Scan for the cell matching the given text and deliver its (x, y) coordinate at center. 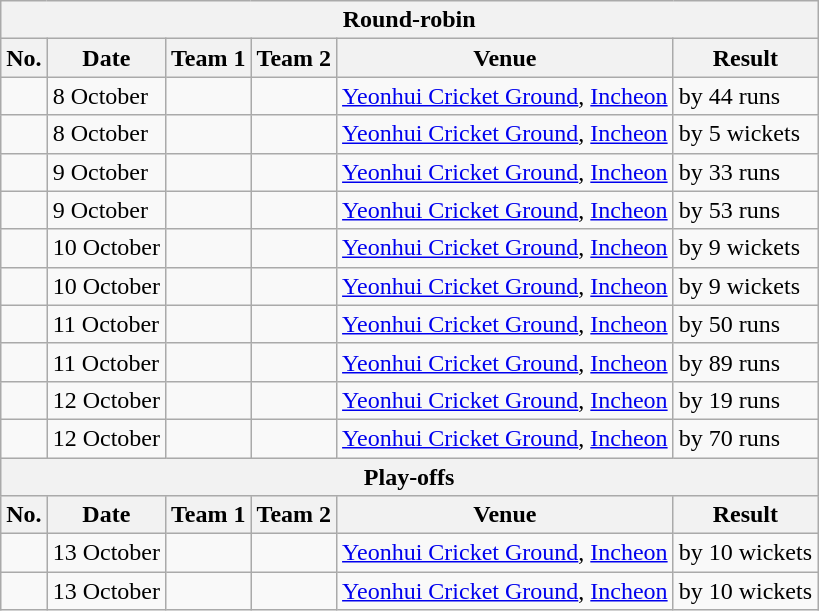
by 33 runs (745, 172)
by 44 runs (745, 96)
Play-offs (410, 477)
by 70 runs (745, 438)
by 5 wickets (745, 134)
by 50 runs (745, 324)
by 19 runs (745, 400)
by 53 runs (745, 210)
by 89 runs (745, 362)
Round-robin (410, 20)
